Locate the cell with the specified text and output its (X, Y) center coordinate. 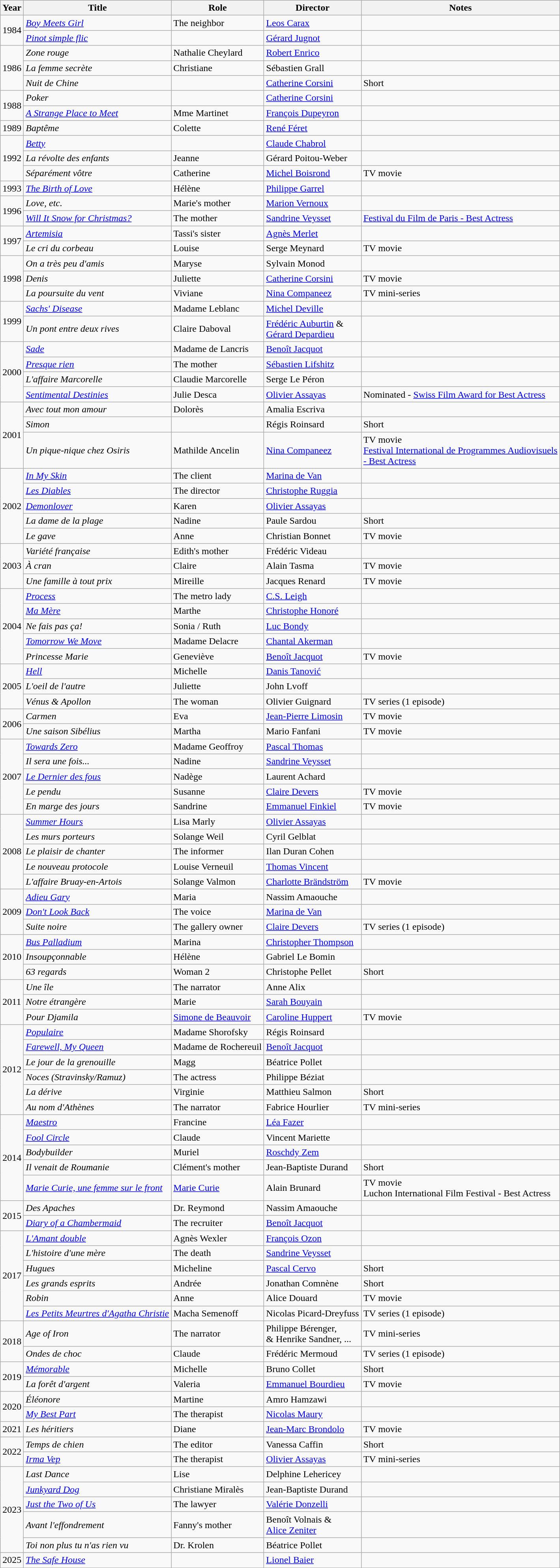
L'oeil de l'autre (97, 686)
Process (97, 596)
Catherine (218, 173)
François Ozon (313, 1238)
Marie (218, 1002)
My Best Part (97, 1414)
Martha (218, 731)
Lionel Baier (313, 1560)
Ne fais pas ça! (97, 626)
Carmen (97, 716)
C.S. Leigh (313, 596)
Bus Palladium (97, 942)
Junkyard Dog (97, 1489)
Benoît Volnais & Alice Zeniter (313, 1525)
Irma Vep (97, 1459)
Jonathan Comnène (313, 1283)
Bruno Collet (313, 1369)
Une île (97, 987)
Francine (218, 1122)
Edith's mother (218, 551)
Gérard Poitou-Weber (313, 158)
Avec tout mon amour (97, 409)
Serge Meynard (313, 248)
The metro lady (218, 596)
Virginie (218, 1092)
Madame Leblanc (218, 308)
Just the Two of Us (97, 1504)
Claude Chabrol (313, 143)
Caroline Huppert (313, 1017)
Le pendu (97, 792)
Marion Vernoux (313, 203)
Roschdy Zem (313, 1152)
Mario Fanfani (313, 731)
Avant l'effondrement (97, 1525)
Clément's mother (218, 1167)
Pinot simple flic (97, 38)
TV movieFestival International de Programmes Audiovisuels - Best Actress (460, 450)
Madame Geoffroy (218, 746)
The editor (218, 1444)
2000 (12, 372)
Frédéric Auburtin &Gérard Depardieu (313, 329)
Il venait de Roumanie (97, 1167)
Last Dance (97, 1474)
2004 (12, 626)
Madame Shorofsky (218, 1032)
Gabriel Le Bomin (313, 957)
Colette (218, 128)
The Safe House (97, 1560)
Age of Iron (97, 1333)
Vanessa Caffin (313, 1444)
1989 (12, 128)
2015 (12, 1216)
Jacques Renard (313, 581)
Lise (218, 1474)
Sonia / Ruth (218, 626)
2012 (12, 1070)
Le jour de la grenouille (97, 1062)
Summer Hours (97, 822)
Will It Snow for Christmas? (97, 218)
Matthieu Salmon (313, 1092)
Viviane (218, 293)
Sade (97, 349)
Mémorable (97, 1369)
La révolte des enfants (97, 158)
1986 (12, 68)
Hugues (97, 1268)
L'affaire Bruay-en-Artois (97, 882)
Marie Curie (218, 1187)
La femme secrète (97, 68)
Tomorrow We Move (97, 641)
Jean-Marc Brondolo (313, 1429)
Cyril Gelblat (313, 837)
Les Petits Meurtres d'Agatha Christie (97, 1313)
Ilan Duran Cohen (313, 852)
François Dupeyron (313, 113)
Christian Bonnet (313, 536)
Simon (97, 424)
2009 (12, 912)
2023 (12, 1510)
Un pont entre deux rives (97, 329)
Les héritiers (97, 1429)
René Féret (313, 128)
Agnès Wexler (218, 1238)
Le gave (97, 536)
2010 (12, 957)
Philippe Béziat (313, 1077)
Boy Meets Girl (97, 23)
2011 (12, 1002)
Les Diables (97, 491)
L'Amant double (97, 1238)
Alain Tasma (313, 566)
Insoupçonnable (97, 957)
The gallery owner (218, 927)
Don't Look Back (97, 912)
Un pique-nique chez Osiris (97, 450)
Éléonore (97, 1399)
Toi non plus tu n'as rien vu (97, 1545)
63 regards (97, 972)
A Strange Place to Meet (97, 113)
Nathalie Cheylard (218, 53)
Karen (218, 506)
Maestro (97, 1122)
Emmanuel Finkiel (313, 807)
Sébastien Lifshitz (313, 364)
Séparément vôtre (97, 173)
1997 (12, 241)
Suite noire (97, 927)
2007 (12, 776)
On a très peu d'amis (97, 263)
The woman (218, 701)
Notre étrangère (97, 1002)
Notes (460, 8)
Christopher Thompson (313, 942)
La dame de la plage (97, 521)
Le nouveau protocole (97, 867)
Le Dernier des fous (97, 776)
Frédéric Mermoud (313, 1354)
Thomas Vincent (313, 867)
Towards Zero (97, 746)
Claire Daboval (218, 329)
Bodybuilder (97, 1152)
Amalia Escriva (313, 409)
Betty (97, 143)
Hell (97, 671)
Robin (97, 1298)
The director (218, 491)
2002 (12, 506)
In My Skin (97, 476)
Nicolas Maury (313, 1414)
Vincent Mariette (313, 1137)
1984 (12, 30)
Charlotte Brändström (313, 882)
Temps de chien (97, 1444)
Fabrice Hourlier (313, 1107)
The Birth of Love (97, 188)
Valeria (218, 1384)
Maria (218, 897)
Agnès Merlet (313, 233)
Christophe Ruggia (313, 491)
Mireille (218, 581)
Year (12, 8)
Mme Martinet (218, 113)
Denis (97, 278)
Sachs' Disease (97, 308)
Paule Sardou (313, 521)
En marge des jours (97, 807)
Frédéric Videau (313, 551)
Robert Enrico (313, 53)
Une saison Sibélius (97, 731)
Dr. Krolen (218, 1545)
Christophe Honoré (313, 611)
1999 (12, 321)
Jeanne (218, 158)
2018 (12, 1341)
Ma Mère (97, 611)
Fanny's mother (218, 1525)
Baptême (97, 128)
Claire (218, 566)
Sarah Bouyain (313, 1002)
Diane (218, 1429)
L'histoire d'une mère (97, 1253)
Variété française (97, 551)
Gérard Jugnot (313, 38)
2014 (12, 1157)
Dolorès (218, 409)
Luc Bondy (313, 626)
Solange Valmon (218, 882)
1996 (12, 211)
Claudie Marcorelle (218, 379)
1992 (12, 158)
Farewell, My Queen (97, 1047)
Sandrine (218, 807)
Populaire (97, 1032)
Serge Le Péron (313, 379)
Noces (Stravinsky/Ramuz) (97, 1077)
Pascal Thomas (313, 746)
Nicolas Picard-Dreyfuss (313, 1313)
Des Apaches (97, 1208)
Pour Djamila (97, 1017)
Les grands esprits (97, 1283)
À cran (97, 566)
Dr. Reymond (218, 1208)
2001 (12, 435)
Mathilde Ancelin (218, 450)
Andrée (218, 1283)
Marina (218, 942)
2017 (12, 1276)
Olivier Guignard (313, 701)
The client (218, 476)
Madame de Lancris (218, 349)
2019 (12, 1376)
2006 (12, 724)
2022 (12, 1452)
Susanne (218, 792)
2003 (12, 566)
La forêt d'argent (97, 1384)
Louise Verneuil (218, 867)
Role (218, 8)
Le plaisir de chanter (97, 852)
The actress (218, 1077)
Les murs porteurs (97, 837)
Director (313, 8)
Laurent Achard (313, 776)
2025 (12, 1560)
Jean-Pierre Limosin (313, 716)
Title (97, 8)
Amro Hamzawi (313, 1399)
Philippe Bérenger,& Henrike Sandner, ... (313, 1333)
Le cri du corbeau (97, 248)
Zone rouge (97, 53)
Fool Circle (97, 1137)
Madame de Rochereuil (218, 1047)
Festival du Film de Paris - Best Actress (460, 218)
Micheline (218, 1268)
Princesse Marie (97, 656)
Philippe Garrel (313, 188)
Alice Douard (313, 1298)
Love, etc. (97, 203)
Julie Desca (218, 394)
Nadège (218, 776)
Nuit de Chine (97, 83)
Christiane (218, 68)
Léa Fazer (313, 1122)
La poursuite du vent (97, 293)
Pascal Cervo (313, 1268)
Il sera une fois... (97, 761)
Poker (97, 98)
Christiane Miralès (218, 1489)
Maryse (218, 263)
Delphine Lehericey (313, 1474)
Danis Tanović (313, 671)
The lawyer (218, 1504)
L'affaire Marcorelle (97, 379)
Adieu Gary (97, 897)
Anne Alix (313, 987)
Emmanuel Bourdieu (313, 1384)
Marie Curie, une femme sur le front (97, 1187)
Michel Deville (313, 308)
1998 (12, 278)
Tassi's sister (218, 233)
TV movieLuchon International Film Festival - Best Actress (460, 1187)
Au nom d'Athènes (97, 1107)
1988 (12, 105)
Chantal Akerman (313, 641)
Marie's mother (218, 203)
Une famille à tout prix (97, 581)
Leos Carax (313, 23)
Vénus & Apollon (97, 701)
Christophe Pellet (313, 972)
Valérie Donzelli (313, 1504)
The recruiter (218, 1223)
2008 (12, 852)
Presque rien (97, 364)
Artemisia (97, 233)
Macha Semenoff (218, 1313)
Eva (218, 716)
The death (218, 1253)
1993 (12, 188)
Ondes de choc (97, 1354)
Geneviève (218, 656)
Madame Delacre (218, 641)
Michel Boisrond (313, 173)
2020 (12, 1406)
Alain Brunard (313, 1187)
Demonlover (97, 506)
Louise (218, 248)
Martine (218, 1399)
Woman 2 (218, 972)
2005 (12, 686)
Muriel (218, 1152)
2021 (12, 1429)
Solange Weil (218, 837)
John Lvoff (313, 686)
The neighbor (218, 23)
Nominated - Swiss Film Award for Best Actress (460, 394)
Marthe (218, 611)
Magg (218, 1062)
The voice (218, 912)
Simone de Beauvoir (218, 1017)
Sébastien Grall (313, 68)
La dérive (97, 1092)
Lisa Marly (218, 822)
Sylvain Monod (313, 263)
Diary of a Chambermaid (97, 1223)
The informer (218, 852)
Sentimental Destinies (97, 394)
